Extract the [x, y] coordinate from the center of the cell holding the provided text.  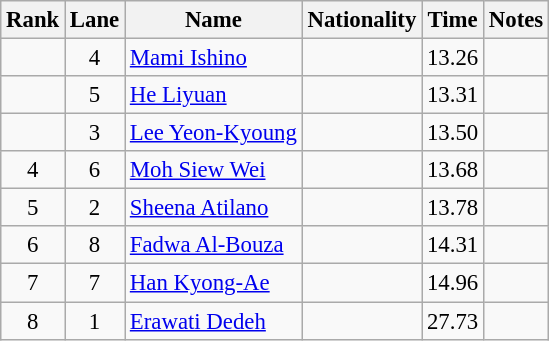
Nationality [362, 20]
14.31 [453, 245]
Lane [95, 20]
Mami Ishino [214, 58]
13.26 [453, 58]
2 [95, 208]
He Liyuan [214, 95]
Han Kyong-Ae [214, 283]
14.96 [453, 283]
Fadwa Al-Bouza [214, 245]
Notes [516, 20]
27.73 [453, 321]
3 [95, 133]
13.50 [453, 133]
Erawati Dedeh [214, 321]
Lee Yeon-Kyoung [214, 133]
Rank [33, 20]
Time [453, 20]
Moh Siew Wei [214, 170]
13.68 [453, 170]
1 [95, 321]
Name [214, 20]
13.31 [453, 95]
13.78 [453, 208]
Sheena Atilano [214, 208]
